Detect which cell encompasses the target text, then output its (X, Y) center coordinate. 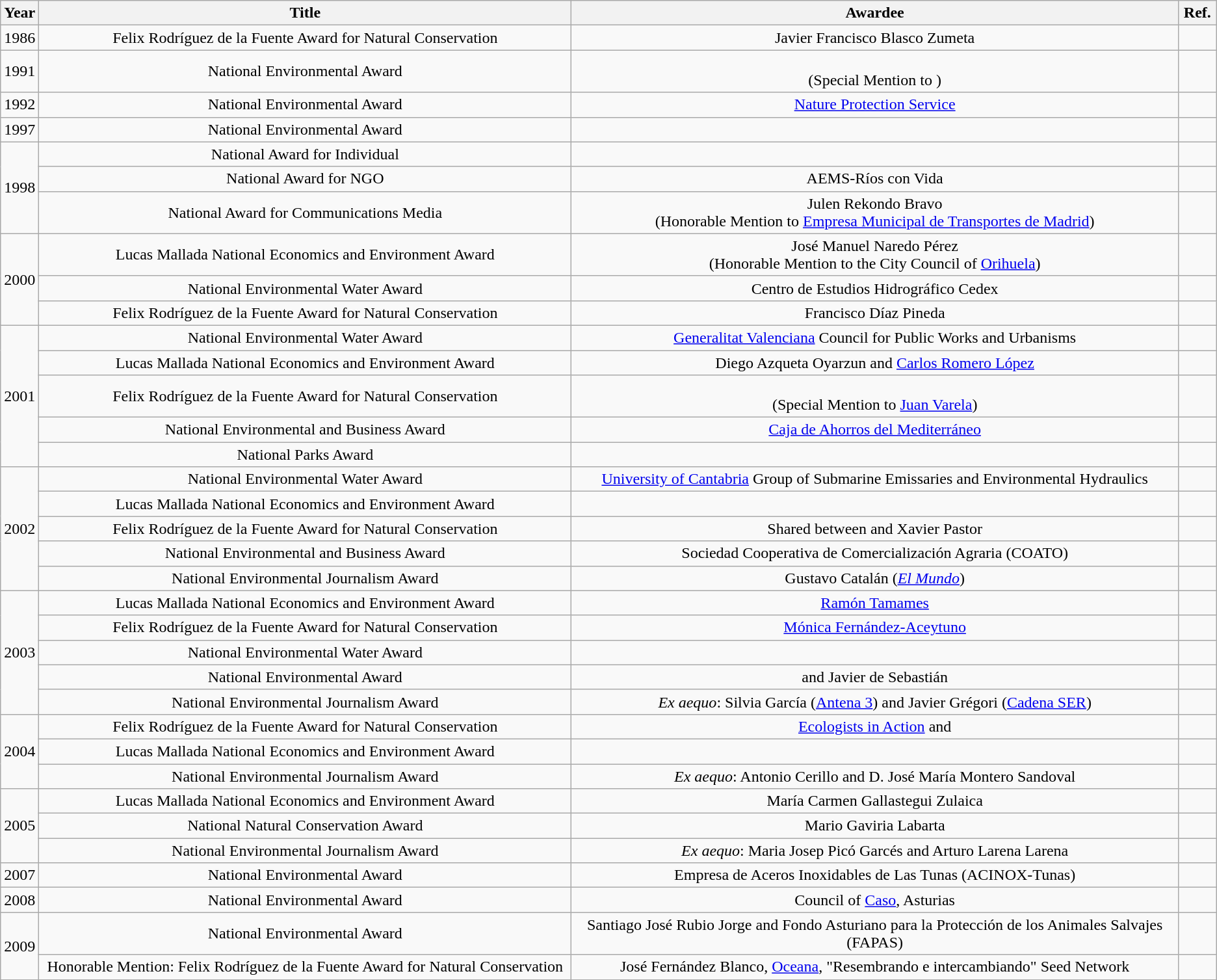
Shared between and Xavier Pastor (875, 529)
José Fernández Blanco, Oceana, "Resembrando e intercambiando" Seed Network (875, 967)
(Special Mention to Juan Varela) (875, 397)
Javier Francisco Blasco Zumeta (875, 38)
1991 (20, 72)
2003 (20, 652)
University of Cantabria Group of Submarine Emissaries and Environmental Hydraulics (875, 479)
2002 (20, 529)
Year (20, 13)
2001 (20, 395)
2007 (20, 875)
Ex aequo: Antonio Cerillo and D. José María Montero Sandoval (875, 776)
Awardee (875, 13)
Nature Protection Service (875, 105)
Julen Rekondo Bravo(Honorable Mention to Empresa Municipal de Transportes de Madrid) (875, 212)
Ex aequo: Silvia García (Antena 3) and Javier Grégori (Cadena SER) (875, 702)
2000 (20, 280)
2008 (20, 900)
1997 (20, 129)
Diego Azqueta Oyarzun and Carlos Romero López (875, 362)
National Award for NGO (306, 179)
Gustavo Catalán (El Mundo) (875, 578)
Ref. (1197, 13)
1986 (20, 38)
Francisco Díaz Pineda (875, 313)
Honorable Mention: Felix Rodríguez de la Fuente Award for Natural Conservation (306, 967)
1992 (20, 105)
2004 (20, 751)
María Carmen Gallastegui Zulaica (875, 801)
National Award for Individual (306, 154)
AEMS-Ríos con Vida (875, 179)
Mónica Fernández-Aceytuno (875, 628)
Title (306, 13)
Centro de Estudios Hidrográfico Cedex (875, 288)
National Parks Award (306, 455)
Mario Gaviria Labarta (875, 826)
Empresa de Aceros Inoxidables de Las Tunas (ACINOX-Tunas) (875, 875)
and Javier de Sebastián (875, 677)
José Manuel Naredo Pérez(Honorable Mention to the City Council of Orihuela) (875, 255)
National Award for Communications Media (306, 212)
Santiago José Rubio Jorge and Fondo Asturiano para la Protección de los Animales Salvajes (FAPAS) (875, 934)
2009 (20, 946)
Ramón Tamames (875, 603)
2005 (20, 826)
Caja de Ahorros del Mediterráneo (875, 430)
1998 (20, 187)
Generalitat Valenciana Council for Public Works and Urbanisms (875, 338)
National Natural Conservation Award (306, 826)
Ex aequo: Maria Josep Picó Garcés and Arturo Larena Larena (875, 851)
Ecologists in Action and (875, 726)
Sociedad Cooperativa de Comercialización Agraria (COATO) (875, 553)
Council of Caso, Asturias (875, 900)
(Special Mention to ) (875, 72)
